Pinpoint the cell where the given text exists, returning its (X, Y) midpoint coordinate. 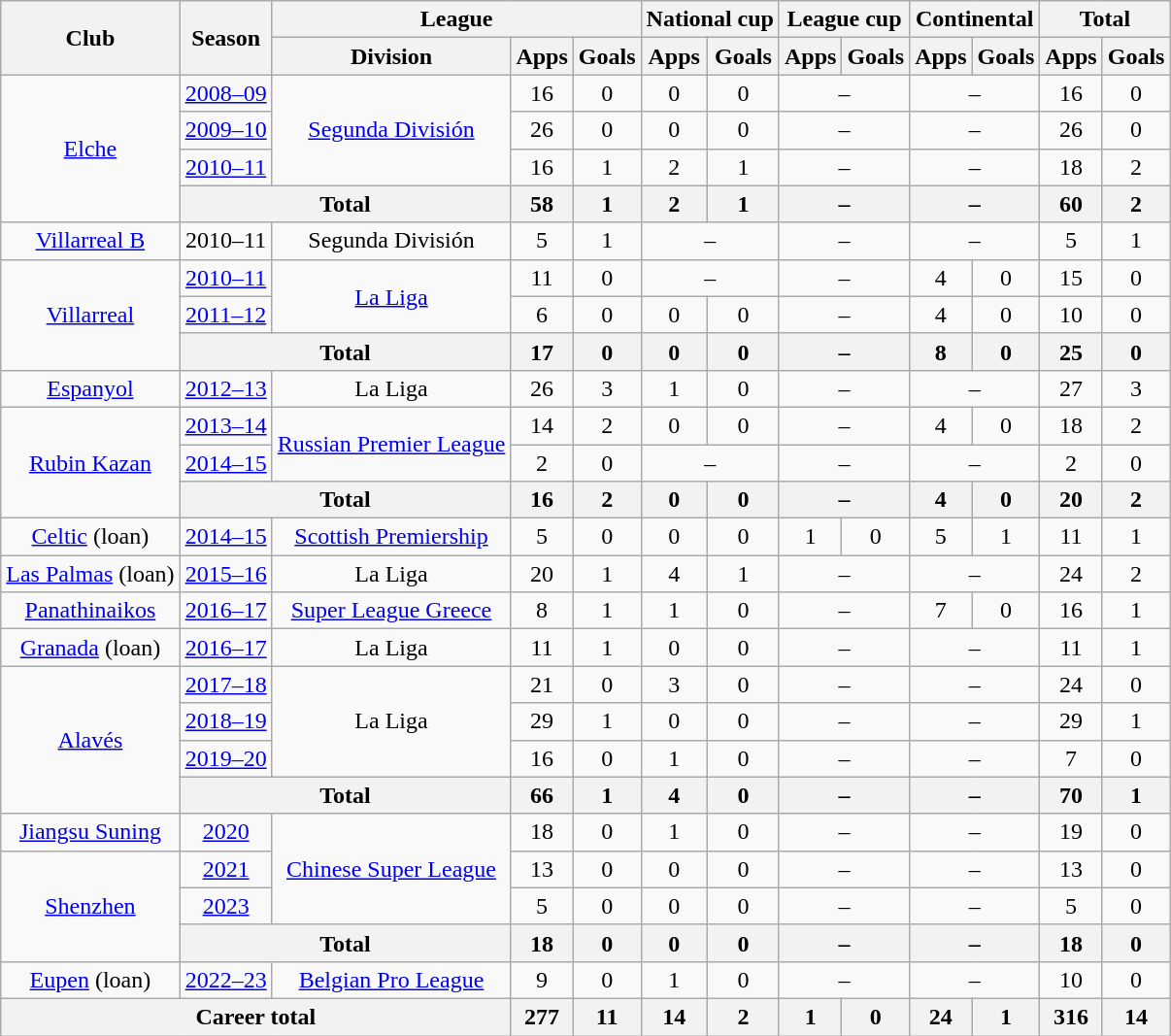
Eupen (loan) (90, 980)
6 (542, 315)
60 (1071, 204)
Season (225, 38)
2020 (225, 832)
277 (542, 1017)
9 (542, 980)
League cup (844, 19)
58 (542, 204)
70 (1071, 795)
Shenzhen (90, 906)
15 (1071, 278)
25 (1071, 351)
2023 (225, 906)
2009–10 (225, 130)
Continental (975, 19)
21 (542, 685)
27 (1071, 388)
Rubin Kazan (90, 462)
Career total (256, 1017)
66 (542, 795)
Villarreal B (90, 241)
Super League Greece (391, 611)
Club (90, 38)
Scottish Premiership (391, 537)
2021 (225, 869)
2019–20 (225, 758)
2013–14 (225, 425)
2015–16 (225, 574)
Villarreal (90, 315)
League (456, 19)
Belgian Pro League (391, 980)
Panathinaikos (90, 611)
2018–19 (225, 721)
17 (542, 351)
2022–23 (225, 980)
Russian Premier League (391, 444)
2008–09 (225, 93)
Chinese Super League (391, 869)
Division (391, 56)
Las Palmas (loan) (90, 574)
Alavés (90, 740)
19 (1071, 832)
2011–12 (225, 315)
316 (1071, 1017)
Celtic (loan) (90, 537)
Jiangsu Suning (90, 832)
Elche (90, 149)
Espanyol (90, 388)
Granada (loan) (90, 648)
2017–18 (225, 685)
2012–13 (225, 388)
National cup (710, 19)
